Search for the cell housing the specified text and yield its [x, y] center coordinate. 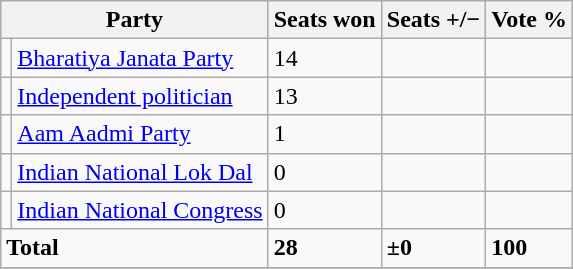
Indian National Congress [140, 210]
±0 [433, 248]
Seats won [324, 20]
100 [530, 248]
Vote % [530, 20]
1 [324, 134]
Total [134, 248]
Party [134, 20]
14 [324, 58]
Seats +/− [433, 20]
28 [324, 248]
Aam Aadmi Party [140, 134]
13 [324, 96]
Indian National Lok Dal [140, 172]
Bharatiya Janata Party [140, 58]
Independent politician [140, 96]
